Determine the (x, y) coordinate at the center of the cell enclosing the given text.  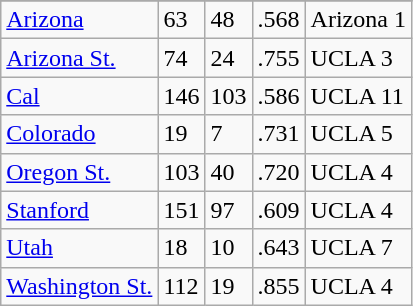
151 (182, 210)
112 (182, 286)
Washington St. (80, 286)
UCLA 11 (358, 96)
74 (182, 58)
18 (182, 248)
48 (228, 20)
Arizona St. (80, 58)
UCLA 3 (358, 58)
Arizona (80, 20)
.755 (278, 58)
Oregon St. (80, 172)
.568 (278, 20)
.609 (278, 210)
97 (228, 210)
.855 (278, 286)
Utah (80, 248)
UCLA 7 (358, 248)
Cal (80, 96)
Arizona 1 (358, 20)
24 (228, 58)
63 (182, 20)
.720 (278, 172)
10 (228, 248)
UCLA 5 (358, 134)
146 (182, 96)
.586 (278, 96)
Colorado (80, 134)
Stanford (80, 210)
40 (228, 172)
7 (228, 134)
.643 (278, 248)
.731 (278, 134)
